Pinpoint the cell where the given text exists, returning its [X, Y] midpoint coordinate. 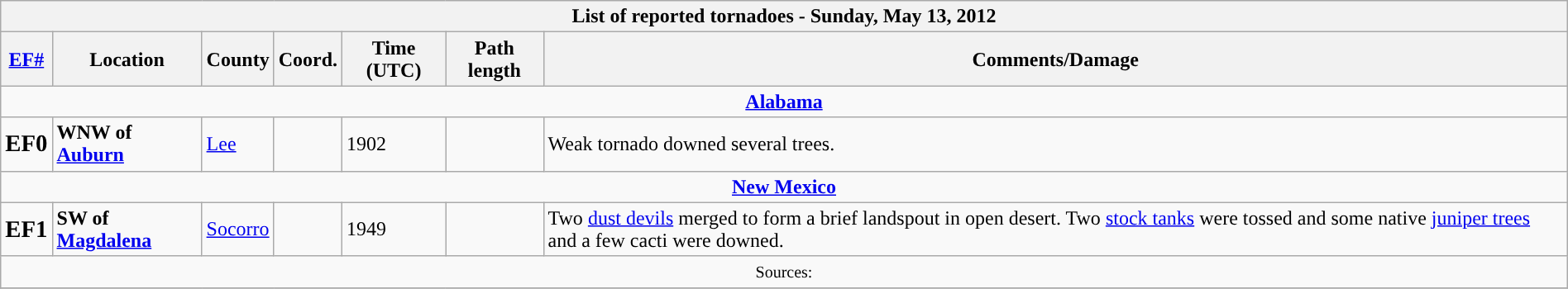
County [238, 59]
Sources: [784, 272]
SW of Magdalena [127, 230]
Socorro [238, 230]
Alabama [784, 102]
New Mexico [784, 187]
EF# [26, 59]
Time (UTC) [394, 59]
1949 [394, 230]
Lee [238, 144]
EF1 [26, 230]
Path length [495, 59]
Coord. [308, 59]
EF0 [26, 144]
WNW of Auburn [127, 144]
Weak tornado downed several trees. [1055, 144]
Comments/Damage [1055, 59]
1902 [394, 144]
Location [127, 59]
List of reported tornadoes - Sunday, May 13, 2012 [784, 17]
